Return [X, Y] of the center of cell containing provided text 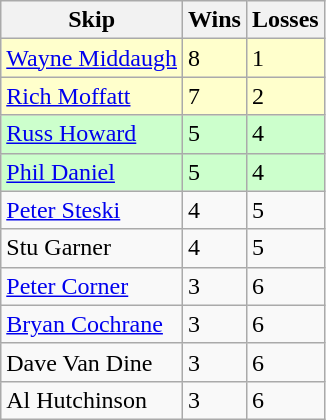
Al Hutchinson [92, 400]
2 [285, 96]
Peter Steski [92, 210]
Losses [285, 20]
Phil Daniel [92, 172]
Stu Garner [92, 248]
Rich Moffatt [92, 96]
Russ Howard [92, 134]
7 [215, 96]
Wayne Middaugh [92, 58]
Wins [215, 20]
Skip [92, 20]
1 [285, 58]
8 [215, 58]
Peter Corner [92, 286]
Dave Van Dine [92, 362]
Bryan Cochrane [92, 324]
